Determine the [x, y] coordinate at the center of the cell enclosing the given text.  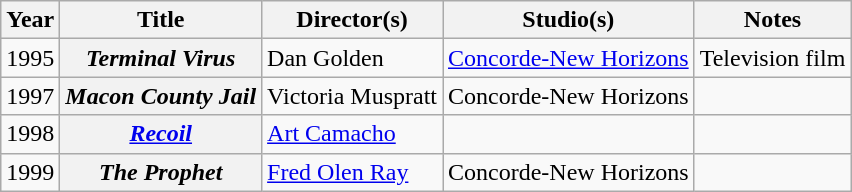
Year [30, 20]
Victoria Muspratt [352, 96]
The Prophet [161, 172]
Macon County Jail [161, 96]
Studio(s) [568, 20]
1995 [30, 58]
Art Camacho [352, 134]
Title [161, 20]
Director(s) [352, 20]
Terminal Virus [161, 58]
Television film [772, 58]
Notes [772, 20]
Fred Olen Ray [352, 172]
1998 [30, 134]
1999 [30, 172]
Dan Golden [352, 58]
1997 [30, 96]
Recoil [161, 134]
